Identify which cell holds the provided text, then report its [X, Y] central coordinate. 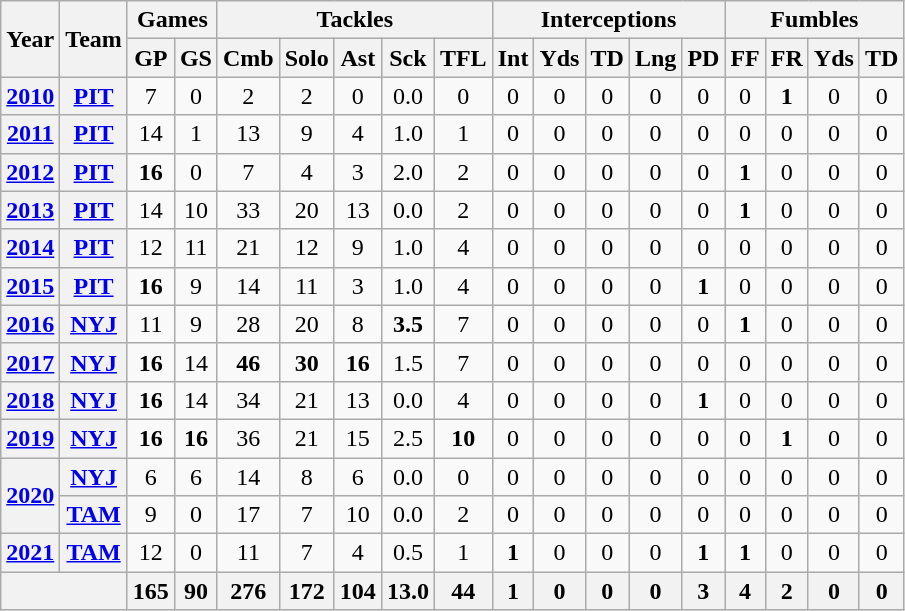
276 [248, 591]
90 [196, 591]
2013 [30, 210]
30 [306, 362]
2011 [30, 134]
46 [248, 362]
Fumbles [814, 20]
2015 [30, 286]
GP [150, 58]
Year [30, 39]
17 [248, 515]
36 [248, 438]
FF [745, 58]
Team [94, 39]
Ast [358, 58]
FR [786, 58]
2010 [30, 96]
2012 [30, 172]
104 [358, 591]
1.5 [408, 362]
Tackles [354, 20]
Cmb [248, 58]
Games [172, 20]
172 [306, 591]
2019 [30, 438]
Lng [655, 58]
GS [196, 58]
34 [248, 400]
33 [248, 210]
3.5 [408, 324]
2.0 [408, 172]
2014 [30, 248]
28 [248, 324]
2018 [30, 400]
Sck [408, 58]
TFL [463, 58]
44 [463, 591]
Int [513, 58]
2016 [30, 324]
2020 [30, 496]
PD [704, 58]
2.5 [408, 438]
Solo [306, 58]
165 [150, 591]
15 [358, 438]
0.5 [408, 553]
2021 [30, 553]
2017 [30, 362]
13.0 [408, 591]
Interceptions [608, 20]
